For the text-containing cell, return its midpoint in [X, Y] coordinate format. 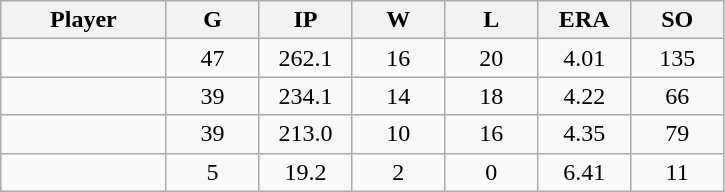
18 [492, 96]
5 [212, 172]
234.1 [306, 96]
262.1 [306, 58]
Player [84, 20]
47 [212, 58]
14 [398, 96]
4.01 [584, 58]
19.2 [306, 172]
ERA [584, 20]
79 [678, 134]
W [398, 20]
66 [678, 96]
4.22 [584, 96]
4.35 [584, 134]
11 [678, 172]
L [492, 20]
2 [398, 172]
135 [678, 58]
20 [492, 58]
SO [678, 20]
IP [306, 20]
0 [492, 172]
G [212, 20]
213.0 [306, 134]
10 [398, 134]
6.41 [584, 172]
